Search for the cell housing the specified text and yield its (x, y) center coordinate. 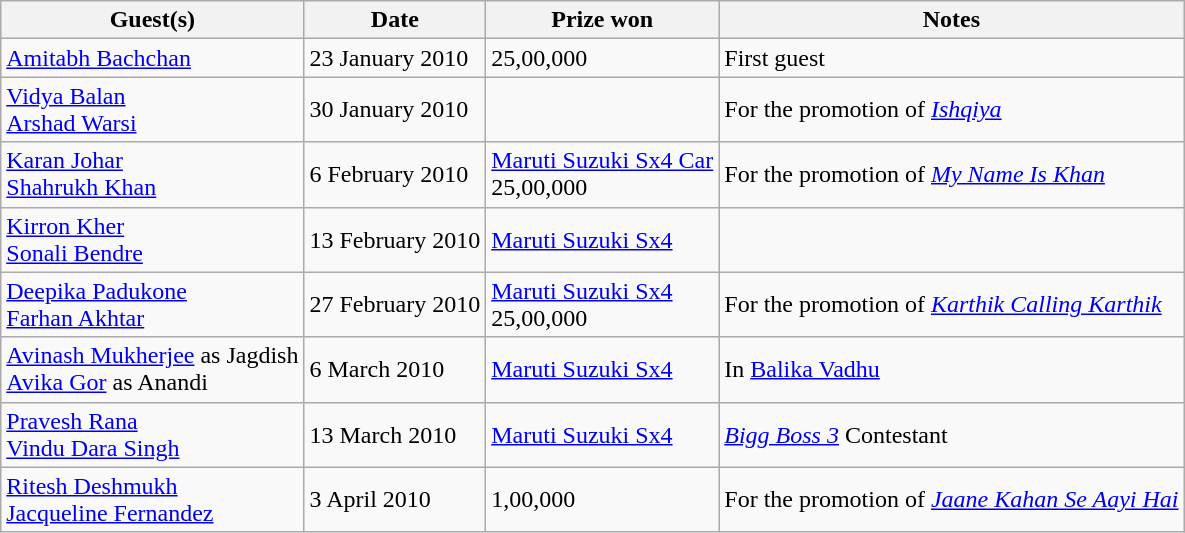
3 April 2010 (395, 500)
1,00,000 (602, 500)
27 February 2010 (395, 304)
For the promotion of Ishqiya (952, 110)
Amitabh Bachchan (152, 58)
25,00,000 (602, 58)
30 January 2010 (395, 110)
First guest (952, 58)
For the promotion of Jaane Kahan Se Aayi Hai (952, 500)
In Balika Vadhu (952, 370)
23 January 2010 (395, 58)
Guest(s) (152, 20)
13 March 2010 (395, 434)
For the promotion of My Name Is Khan (952, 174)
Karan JoharShahrukh Khan (152, 174)
Maruti Suzuki Sx4 25,00,000 (602, 304)
For the promotion of Karthik Calling Karthik (952, 304)
Vidya BalanArshad Warsi (152, 110)
Prize won (602, 20)
6 February 2010 (395, 174)
Kirron KherSonali Bendre (152, 240)
Deepika PadukoneFarhan Akhtar (152, 304)
Date (395, 20)
Notes (952, 20)
Ritesh DeshmukhJacqueline Fernandez (152, 500)
6 March 2010 (395, 370)
Maruti Suzuki Sx4 Car 25,00,000 (602, 174)
Pravesh RanaVindu Dara Singh (152, 434)
13 February 2010 (395, 240)
Avinash Mukherjee as JagdishAvika Gor as Anandi (152, 370)
Bigg Boss 3 Contestant (952, 434)
